Identify which cell holds the provided text, then report its (x, y) central coordinate. 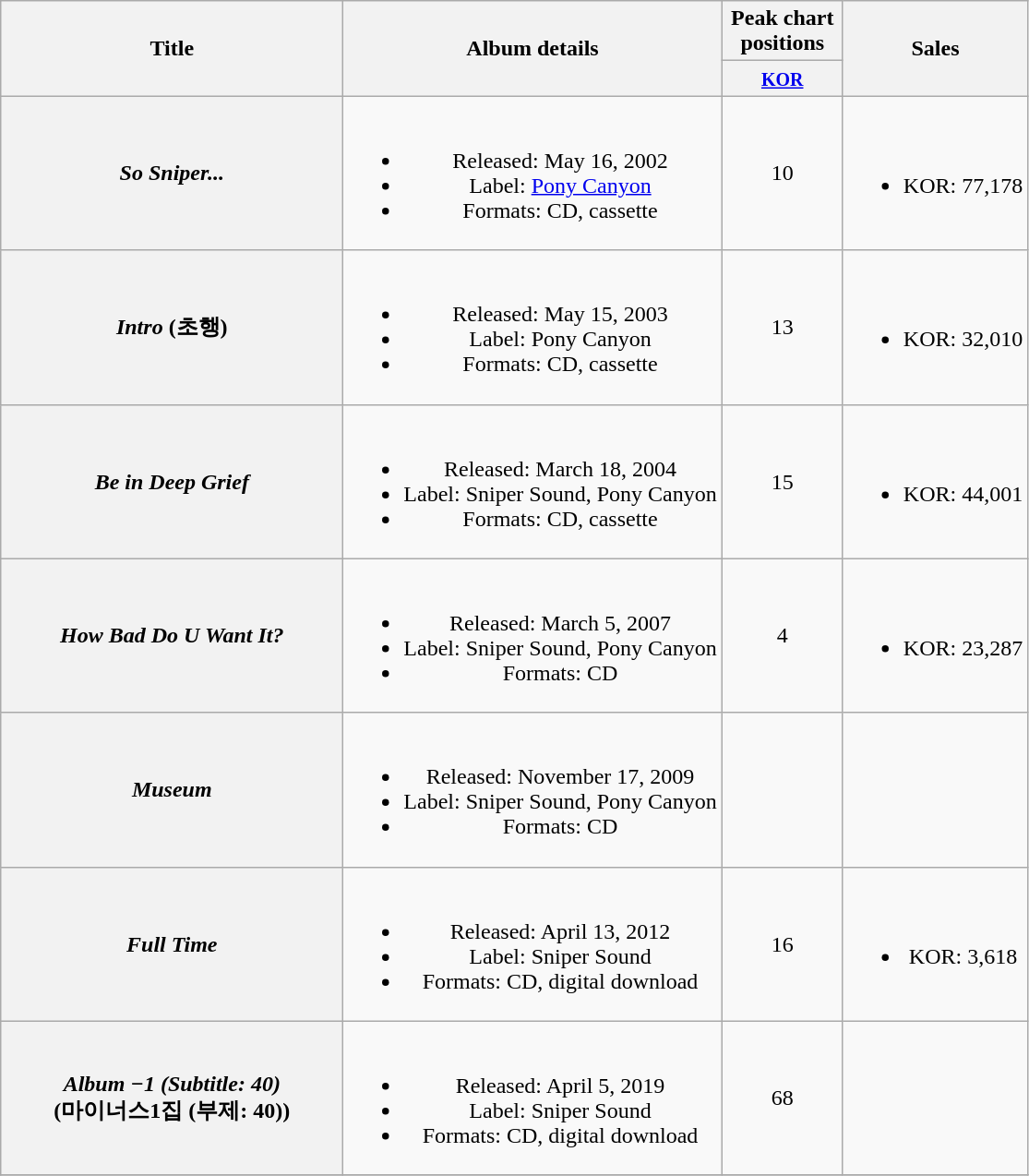
68 (783, 1098)
Peak chart positions (783, 31)
KOR: 44,001 (935, 482)
Museum (172, 790)
KOR: 3,618 (935, 943)
Be in Deep Grief (172, 482)
Released: May 15, 2003Label: Pony CanyonFormats: CD, cassette (532, 327)
Released: April 13, 2012Label: Sniper SoundFormats: CD, digital download (532, 943)
Album details (532, 48)
KOR: 23,287 (935, 635)
16 (783, 943)
Released: March 18, 2004Label: Sniper Sound, Pony CanyonFormats: CD, cassette (532, 482)
KOR: 77,178 (935, 174)
10 (783, 174)
Released: March 5, 2007Label: Sniper Sound, Pony CanyonFormats: CD (532, 635)
KOR: 32,010 (935, 327)
Released: November 17, 2009Label: Sniper Sound, Pony CanyonFormats: CD (532, 790)
Album −1 (Subtitle: 40)(마이너스1집 (부제: 40)) (172, 1098)
Full Time (172, 943)
4 (783, 635)
How Bad Do U Want It? (172, 635)
So Sniper... (172, 174)
Released: April 5, 2019Label: Sniper SoundFormats: CD, digital download (532, 1098)
13 (783, 327)
Released: May 16, 2002Label: Pony CanyonFormats: CD, cassette (532, 174)
Title (172, 48)
KOR (783, 78)
Intro (초행) (172, 327)
15 (783, 482)
Sales (935, 48)
